Provide the [x, y] coordinate of the cell's center where the given text is located.  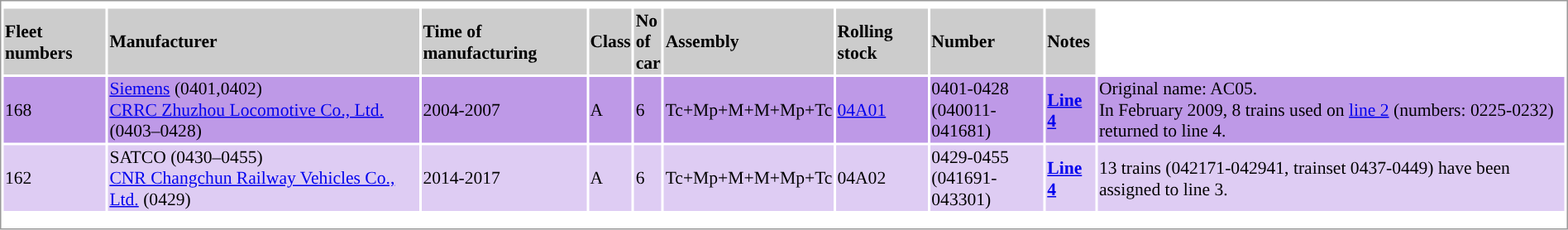
0429-0455(041691-043301) [987, 179]
2014-2017 [504, 179]
Assembly [749, 41]
162 [55, 179]
Original name: AC05.In February 2009, 8 trains used on line 2 (numbers: 0225-0232) returned to line 4. [1331, 110]
Time of manufacturing [504, 41]
Fleet numbers [55, 41]
SATCO (0430–0455) CNR Changchun Railway Vehicles Co., Ltd. (0429) [264, 179]
2004-2007 [504, 110]
Notes [1071, 41]
Siemens (0401,0402) CRRC Zhuzhou Locomotive Co., Ltd. (0403–0428) [264, 110]
Class [610, 41]
No of car [648, 41]
04A01 [882, 110]
04A02 [882, 179]
Rolling stock [882, 41]
0401-0428(040011-041681) [987, 110]
168 [55, 110]
Manufacturer [264, 41]
13 trains (042171-042941, trainset 0437-0449) have been assigned to line 3. [1331, 179]
Number [987, 41]
